Provide the (x, y) coordinate of the cell's center where the given text is located.  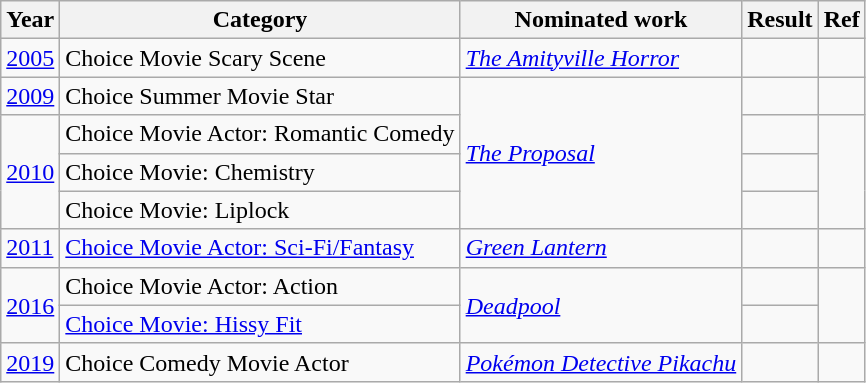
Choice Movie: Liplock (260, 210)
2005 (30, 58)
2016 (30, 305)
Choice Movie: Hissy Fit (260, 324)
Green Lantern (601, 248)
Category (260, 20)
Choice Movie Actor: Action (260, 286)
Choice Movie Actor: Romantic Comedy (260, 134)
Year (30, 20)
Choice Movie Scary Scene (260, 58)
Pokémon Detective Pikachu (601, 362)
Nominated work (601, 20)
2009 (30, 96)
Choice Comedy Movie Actor (260, 362)
Deadpool (601, 305)
2010 (30, 172)
Result (780, 20)
Choice Summer Movie Star (260, 96)
The Amityville Horror (601, 58)
Choice Movie Actor: Sci-Fi/Fantasy (260, 248)
The Proposal (601, 153)
2019 (30, 362)
2011 (30, 248)
Choice Movie: Chemistry (260, 172)
Ref (842, 20)
